Identify which cell holds the provided text, then report its [x, y] central coordinate. 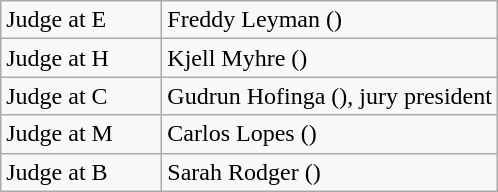
Sarah Rodger () [330, 172]
Kjell Myhre () [330, 58]
Judge at C [82, 96]
Carlos Lopes () [330, 134]
Gudrun Hofinga (), jury president [330, 96]
Judge at M [82, 134]
Judge at B [82, 172]
Judge at H [82, 58]
Freddy Leyman () [330, 20]
Judge at E [82, 20]
